Capture the cell that displays the provided text and extract its [x, y] central coordinate. 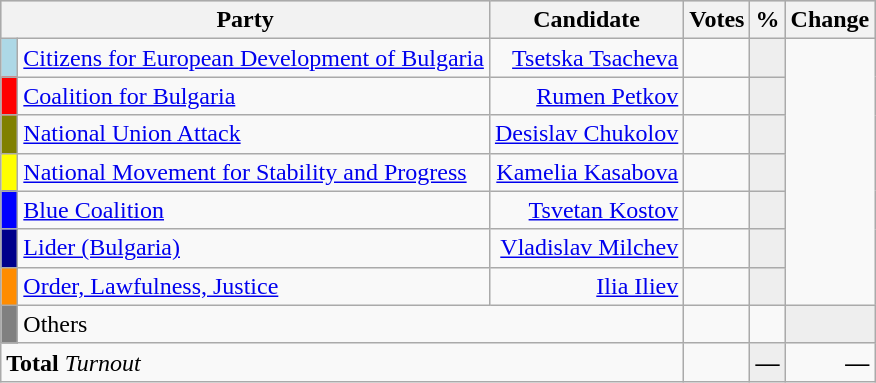
Tsvetan Kostov [586, 210]
National Movement for Stability and Progress [254, 172]
National Union Attack [254, 134]
Citizens for European Development of Bulgaria [254, 58]
Party [246, 20]
Candidate [586, 20]
Change [830, 20]
Ilia Iliev [586, 286]
Desislav Chukolov [586, 134]
Kamelia Kasabova [586, 172]
Lider (Bulgaria) [254, 248]
Tsetska Tsacheva [586, 58]
Rumen Petkov [586, 96]
Coalition for Bulgaria [254, 96]
Vladislav Milchev [586, 248]
Blue Coalition [254, 210]
% [768, 20]
Votes [717, 20]
Others [351, 324]
Total Turnout [342, 362]
Order, Lawfulness, Justice [254, 286]
